Scan for the cell matching the given text and deliver its (x, y) coordinate at center. 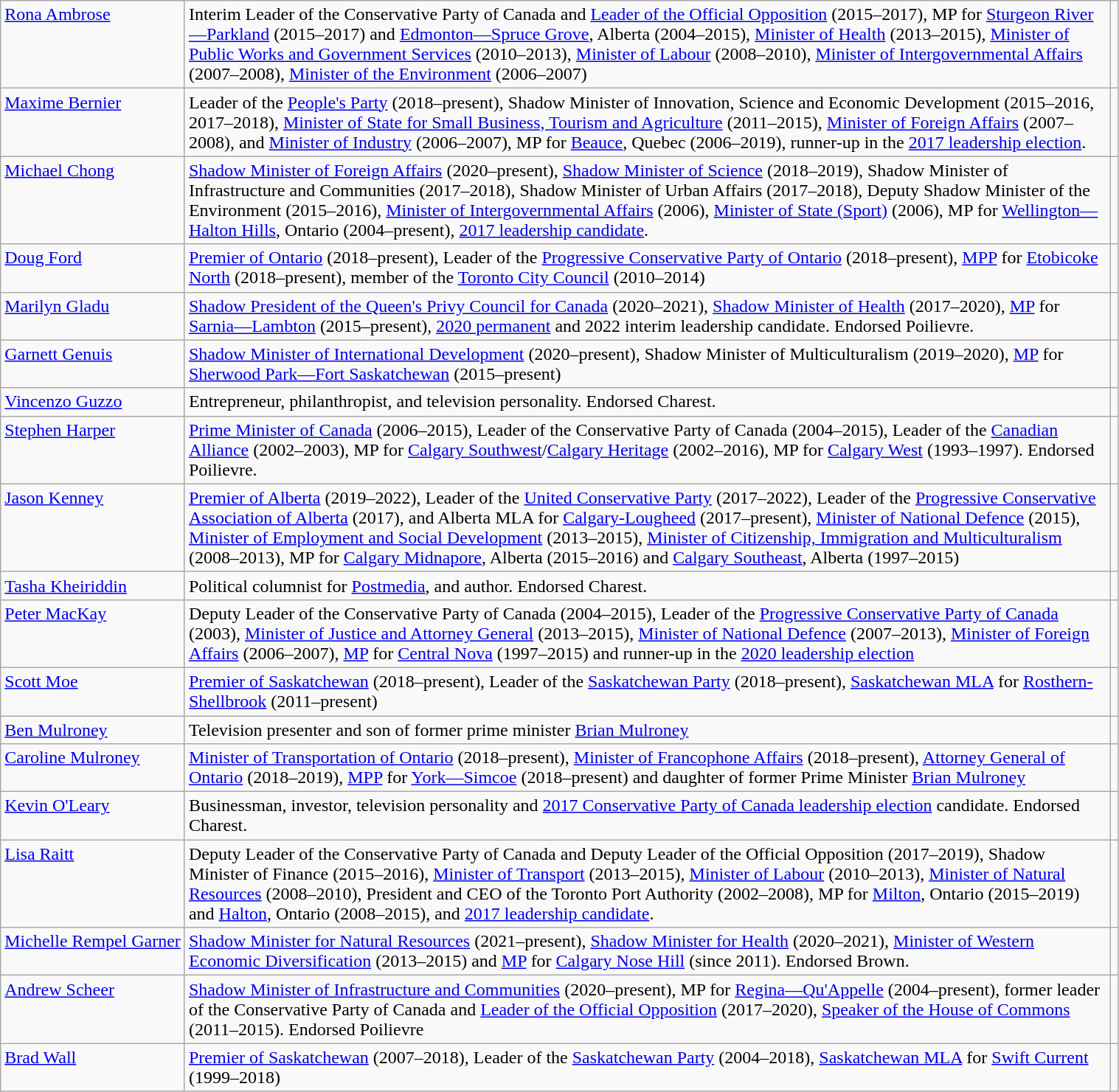
Premier of Saskatchewan (2018–present), Leader of the Saskatchewan Party (2018–present), Saskatchewan MLA for Rosthern-Shellbrook (2011–present) (648, 692)
Entrepreneur, philanthropist, and television personality. Endorsed Charest. (648, 402)
Scott Moe (93, 692)
Garnett Genuis (93, 364)
Stephen Harper (93, 450)
Brad Wall (93, 1068)
Political columnist for Postmedia, and author. Endorsed Charest. (648, 585)
Lisa Raitt (93, 883)
Maxime Bernier (93, 122)
Tasha Kheiriddin (93, 585)
Businessman, investor, television personality and 2017 Conservative Party of Canada leadership election candidate. Endorsed Charest. (648, 815)
Doug Ford (93, 268)
Peter MacKay (93, 633)
Ben Mulroney (93, 729)
Vincenzo Guzzo (93, 402)
Kevin O'Leary (93, 815)
Rona Ambrose (93, 44)
Michael Chong (93, 201)
Andrew Scheer (93, 1009)
Premier of Saskatchewan (2007–2018), Leader of the Saskatchewan Party (2004–2018), Saskatchewan MLA for Swift Current (1999–2018) (648, 1068)
Television presenter and son of former prime minister Brian Mulroney (648, 729)
Caroline Mulroney (93, 768)
Jason Kenney (93, 528)
Marilyn Gladu (93, 316)
Michelle Rempel Garner (93, 951)
